Detect which cell encompasses the target text, then output its [X, Y] center coordinate. 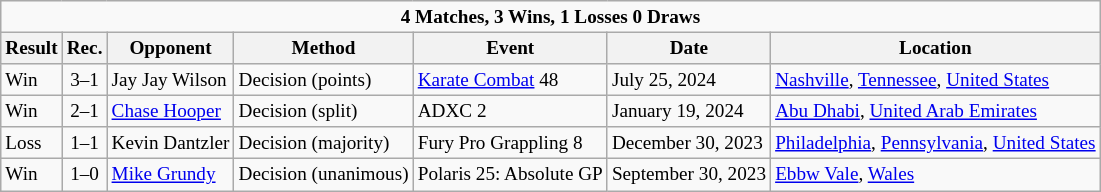
1–1 [84, 143]
Result [32, 48]
Mike Grundy [170, 175]
1–0 [84, 175]
December 30, 2023 [688, 143]
Loss [32, 143]
Karate Combat 48 [510, 80]
Nashville, Tennessee, United States [936, 80]
Method [324, 48]
Polaris 25: Absolute GP [510, 175]
3–1 [84, 80]
Fury Pro Grappling 8 [510, 143]
Chase Hooper [170, 111]
September 30, 2023 [688, 175]
Jay Jay Wilson [170, 80]
ADXC 2 [510, 111]
4 Matches, 3 Wins, 1 Losses 0 Draws [550, 17]
Decision (split) [324, 111]
Abu Dhabi, United Arab Emirates [936, 111]
Philadelphia, Pennsylvania, United States [936, 143]
Location [936, 48]
Decision (majority) [324, 143]
January 19, 2024 [688, 111]
July 25, 2024 [688, 80]
Kevin Dantzler [170, 143]
Ebbw Vale, Wales [936, 175]
Opponent [170, 48]
Decision (unanimous) [324, 175]
Rec. [84, 48]
Event [510, 48]
Decision (points) [324, 80]
Date [688, 48]
2–1 [84, 111]
